Output the (X, Y) coordinate of the center of the cell containing the given text.  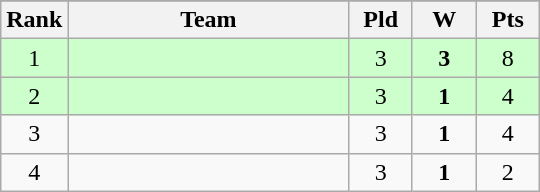
Team (208, 20)
W (444, 20)
8 (508, 58)
Rank (34, 20)
Pld (381, 20)
Pts (508, 20)
